Search for the cell housing the specified text and yield its [x, y] center coordinate. 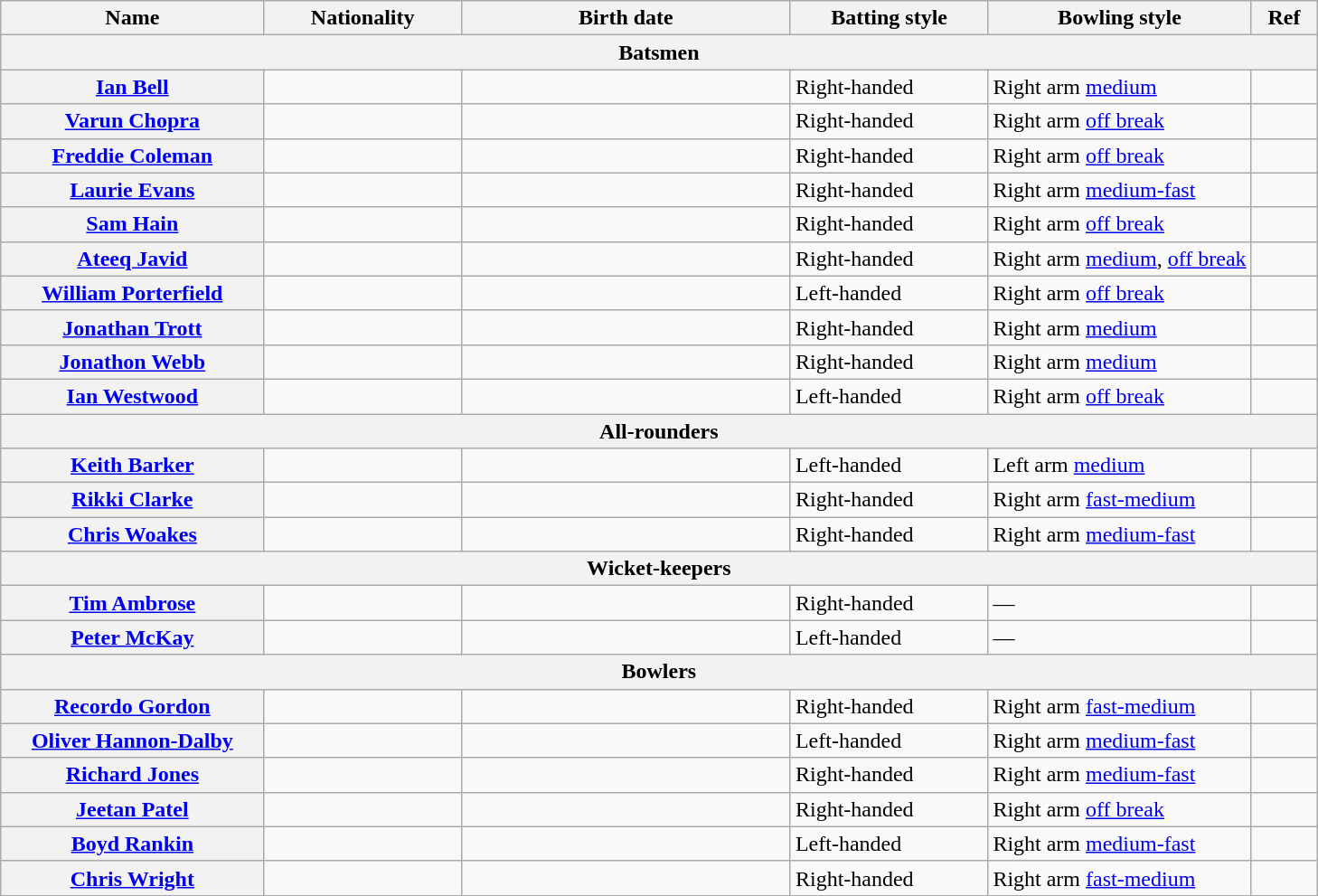
Jeetan Patel [132, 809]
Peter McKay [132, 637]
Wicket-keepers [659, 569]
Ateeq Javid [132, 259]
Laurie Evans [132, 190]
William Porterfield [132, 293]
Left arm medium [1119, 466]
Ian Westwood [132, 396]
Sam Hain [132, 224]
Batsmen [659, 52]
Richard Jones [132, 775]
Right arm medium, off break [1119, 259]
Chris Wright [132, 878]
Ian Bell [132, 87]
Bowling style [1119, 18]
Batting style [889, 18]
Name [132, 18]
Keith Barker [132, 466]
Jonathan Trott [132, 327]
Rikki Clarke [132, 500]
Ref [1284, 18]
Boyd Rankin [132, 844]
Tim Ambrose [132, 603]
Bowlers [659, 672]
Jonathon Webb [132, 362]
Freddie Coleman [132, 156]
Birth date [626, 18]
Recordo Gordon [132, 706]
All-rounders [659, 431]
Oliver Hannon-Dalby [132, 740]
Varun Chopra [132, 121]
Nationality [362, 18]
Chris Woakes [132, 534]
